For the text-containing cell, return its midpoint in (X, Y) coordinate format. 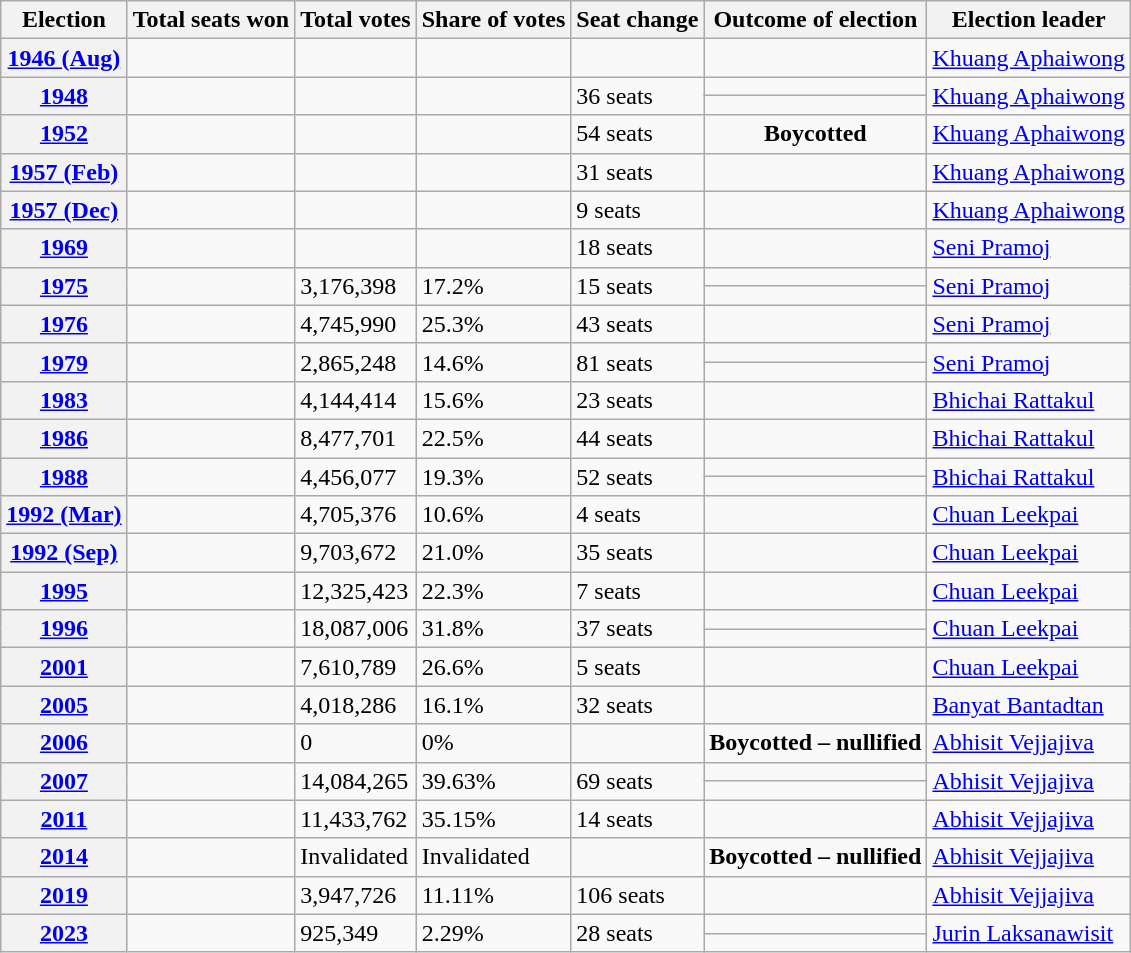
81 seats (638, 362)
4,456,077 (356, 477)
2011 (64, 819)
14.6% (494, 362)
15 seats (638, 286)
Election leader (1029, 20)
1996 (64, 629)
2,865,248 (356, 362)
2014 (64, 857)
4,745,990 (356, 324)
1969 (64, 248)
36 seats (638, 96)
1988 (64, 477)
69 seats (638, 781)
Total seats won (211, 20)
28 seats (638, 933)
16.1% (494, 705)
22.3% (494, 591)
37 seats (638, 629)
15.6% (494, 400)
Banyat Bantadtan (1029, 705)
18,087,006 (356, 629)
3,947,726 (356, 895)
54 seats (638, 134)
106 seats (638, 895)
43 seats (638, 324)
21.0% (494, 553)
22.5% (494, 438)
26.6% (494, 667)
2001 (64, 667)
4,705,376 (356, 515)
1992 (Mar) (64, 515)
44 seats (638, 438)
2005 (64, 705)
2023 (64, 933)
52 seats (638, 477)
19.3% (494, 477)
1957 (Feb) (64, 172)
9 seats (638, 210)
39.63% (494, 781)
35.15% (494, 819)
35 seats (638, 553)
Jurin Laksanawisit (1029, 933)
7 seats (638, 591)
1979 (64, 362)
4,144,414 (356, 400)
2007 (64, 781)
0 (356, 743)
2.29% (494, 933)
31 seats (638, 172)
1976 (64, 324)
4,018,286 (356, 705)
2019 (64, 895)
4 seats (638, 515)
10.6% (494, 515)
12,325,423 (356, 591)
11.11% (494, 895)
23 seats (638, 400)
Seat change (638, 20)
0% (494, 743)
1975 (64, 286)
Boycotted (816, 134)
31.8% (494, 629)
14 seats (638, 819)
17.2% (494, 286)
7,610,789 (356, 667)
Election (64, 20)
1983 (64, 400)
11,433,762 (356, 819)
1957 (Dec) (64, 210)
1946 (Aug) (64, 58)
Total votes (356, 20)
25.3% (494, 324)
2006 (64, 743)
1948 (64, 96)
32 seats (638, 705)
Outcome of election (816, 20)
18 seats (638, 248)
925,349 (356, 933)
Share of votes (494, 20)
14,084,265 (356, 781)
8,477,701 (356, 438)
9,703,672 (356, 553)
1986 (64, 438)
1995 (64, 591)
1992 (Sep) (64, 553)
3,176,398 (356, 286)
5 seats (638, 667)
1952 (64, 134)
